Search for the cell housing the specified text and yield its [X, Y] center coordinate. 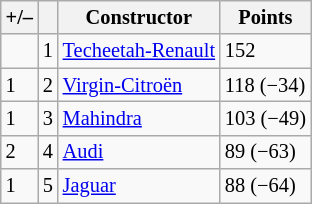
Mahindra [139, 118]
Virgin-Citroën [139, 85]
152 [266, 51]
Constructor [139, 17]
103 (−49) [266, 118]
Jaguar [139, 186]
Points [266, 17]
+/– [20, 17]
118 (−34) [266, 85]
88 (−64) [266, 186]
89 (−63) [266, 152]
Techeetah-Renault [139, 51]
3 [48, 118]
4 [48, 152]
Audi [139, 152]
5 [48, 186]
